Scan for the cell matching the given text and deliver its [x, y] coordinate at center. 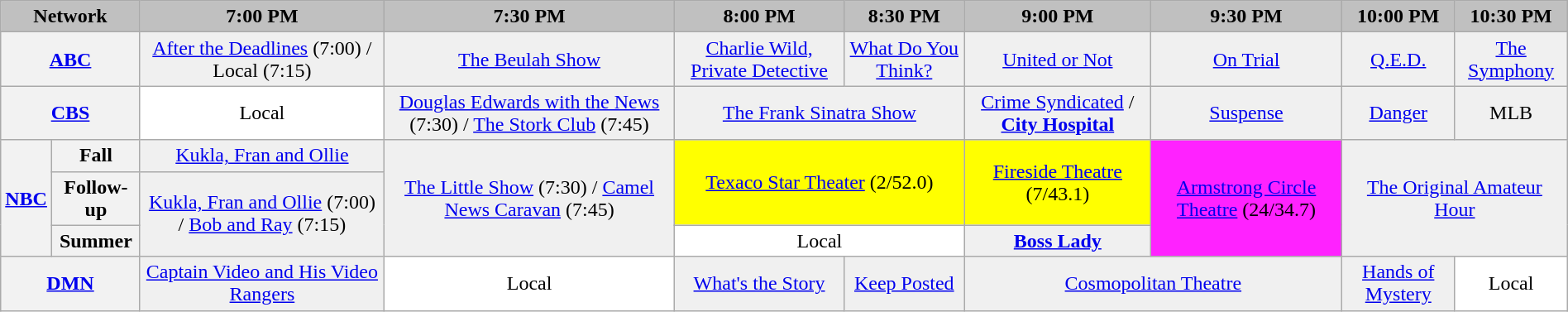
The Original Amateur Hour [1456, 199]
Hands of Mystery [1398, 283]
Danger [1398, 113]
Summer [96, 241]
Captain Video and His Video Rangers [261, 283]
On Trial [1247, 60]
CBS [71, 113]
DMN [71, 283]
What's the Story [759, 283]
7:30 PM [529, 17]
The Symphony [1511, 60]
9:00 PM [1057, 17]
Charlie Wild, Private Detective [759, 60]
Suspense [1247, 113]
Network [71, 17]
What Do You Think? [904, 60]
9:30 PM [1247, 17]
The Little Show (7:30) / Camel News Caravan (7:45) [529, 199]
ABC [71, 60]
10:30 PM [1511, 17]
Kukla, Fran and Ollie (7:00) / Bob and Ray (7:15) [261, 214]
Fall [96, 156]
10:00 PM [1398, 17]
MLB [1511, 113]
After the Deadlines (7:00) / Local (7:15) [261, 60]
Crime Syndicated / City Hospital [1057, 113]
Keep Posted [904, 283]
The Frank Sinatra Show [820, 113]
Q.E.D. [1398, 60]
Armstrong Circle Theatre (24/34.7) [1247, 199]
The Beulah Show [529, 60]
Follow-up [96, 199]
8:00 PM [759, 17]
Cosmopolitan Theatre [1153, 283]
Fireside Theatre (7/43.1) [1057, 182]
NBC [26, 199]
United or Not [1057, 60]
Douglas Edwards with the News (7:30) / The Stork Club (7:45) [529, 113]
Kukla, Fran and Ollie [261, 156]
Boss Lady [1057, 241]
8:30 PM [904, 17]
7:00 PM [261, 17]
Texaco Star Theater (2/52.0) [820, 182]
